Return [X, Y] of the center of cell containing provided text 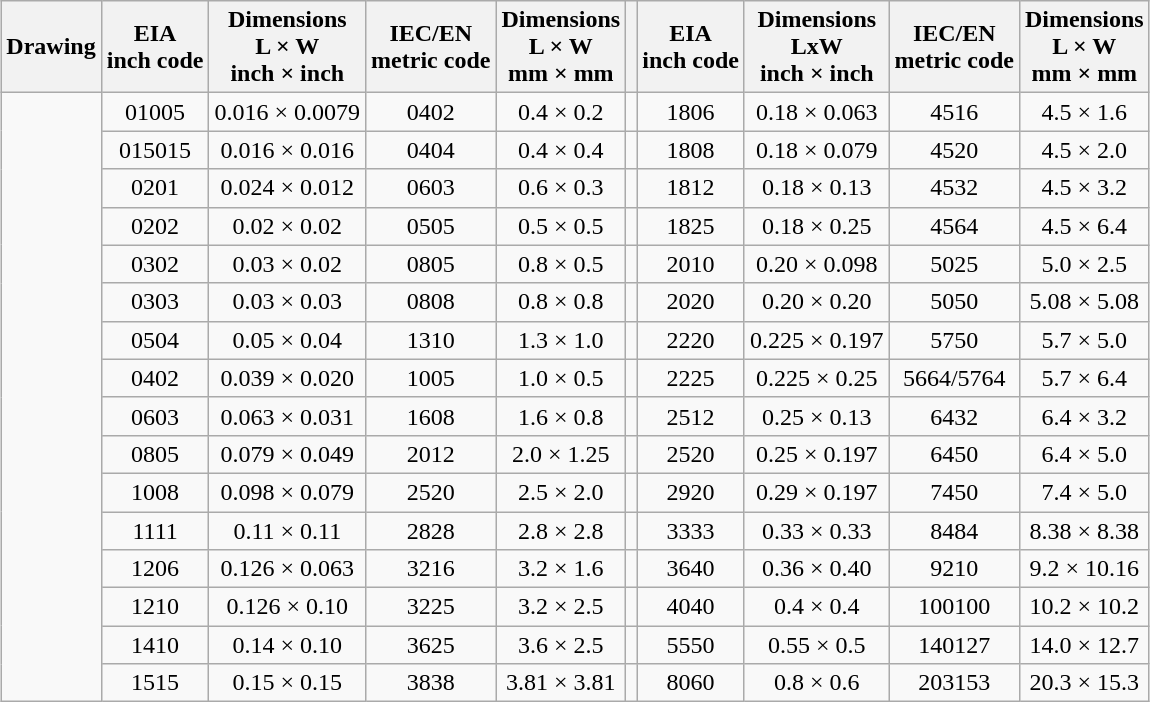
0808 [431, 302]
0.55 × 0.5 [816, 645]
0.15 × 0.15 [288, 683]
2.8 × 2.8 [561, 531]
1210 [155, 607]
2828 [431, 531]
2225 [691, 378]
2512 [691, 416]
100100 [954, 607]
0.126 × 0.063 [288, 569]
0.024 × 0.012 [288, 188]
4.5 × 1.6 [1084, 112]
1.3 × 1.0 [561, 340]
0.20 × 0.20 [816, 302]
0.063 × 0.031 [288, 416]
5.7 × 6.4 [1084, 378]
2220 [691, 340]
0.8 × 0.5 [561, 264]
0.5 × 0.5 [561, 226]
0.016 × 0.0079 [288, 112]
4.5 × 2.0 [1084, 150]
9.2 × 10.16 [1084, 569]
7450 [954, 492]
4516 [954, 112]
140127 [954, 645]
0.18 × 0.063 [816, 112]
0.098 × 0.079 [288, 492]
5550 [691, 645]
0.039 × 0.020 [288, 378]
2.5 × 2.0 [561, 492]
0.225 × 0.25 [816, 378]
8484 [954, 531]
0.18 × 0.13 [816, 188]
1206 [155, 569]
01005 [155, 112]
6432 [954, 416]
3.81 × 3.81 [561, 683]
1825 [691, 226]
2.0 × 1.25 [561, 454]
3.6 × 2.5 [561, 645]
0.18 × 0.25 [816, 226]
7.4 × 5.0 [1084, 492]
6.4 × 5.0 [1084, 454]
1812 [691, 188]
1111 [155, 531]
2020 [691, 302]
0.225 × 0.197 [816, 340]
3.2 × 2.5 [561, 607]
0.8 × 0.6 [816, 683]
0303 [155, 302]
8.38 × 8.38 [1084, 531]
5.7 × 5.0 [1084, 340]
9210 [954, 569]
DimensionsLxWinch × inch [816, 47]
3225 [431, 607]
0.11 × 0.11 [288, 531]
0.18 × 0.079 [816, 150]
1310 [431, 340]
Drawing [51, 47]
1410 [155, 645]
3640 [691, 569]
20.3 × 15.3 [1084, 683]
DimensionsL × Winch × inch [288, 47]
0.016 × 0.016 [288, 150]
3216 [431, 569]
2920 [691, 492]
0404 [431, 150]
0.126 × 0.10 [288, 607]
1806 [691, 112]
0201 [155, 188]
2012 [431, 454]
2010 [691, 264]
4520 [954, 150]
4040 [691, 607]
0.14 × 0.10 [288, 645]
0.20 × 0.098 [816, 264]
0505 [431, 226]
1.6 × 0.8 [561, 416]
1608 [431, 416]
4.5 × 3.2 [1084, 188]
015015 [155, 150]
5750 [954, 340]
1808 [691, 150]
5050 [954, 302]
0.8 × 0.8 [561, 302]
0.05 × 0.04 [288, 340]
5.08 × 5.08 [1084, 302]
4564 [954, 226]
1.0 × 0.5 [561, 378]
203153 [954, 683]
5025 [954, 264]
6.4 × 3.2 [1084, 416]
10.2 × 10.2 [1084, 607]
0.079 × 0.049 [288, 454]
0.03 × 0.03 [288, 302]
0302 [155, 264]
0.02 × 0.02 [288, 226]
3333 [691, 531]
5.0 × 2.5 [1084, 264]
14.0 × 12.7 [1084, 645]
3.2 × 1.6 [561, 569]
3838 [431, 683]
0.6 × 0.3 [561, 188]
8060 [691, 683]
1515 [155, 683]
0.25 × 0.13 [816, 416]
0.4 × 0.2 [561, 112]
5664/5764 [954, 378]
1005 [431, 378]
0.29 × 0.197 [816, 492]
0.25 × 0.197 [816, 454]
4532 [954, 188]
0504 [155, 340]
6450 [954, 454]
0202 [155, 226]
4.5 × 6.4 [1084, 226]
1008 [155, 492]
3625 [431, 645]
0.33 × 0.33 [816, 531]
0.03 × 0.02 [288, 264]
0.36 × 0.40 [816, 569]
